Locate the cell with the specified text and output its (X, Y) center coordinate. 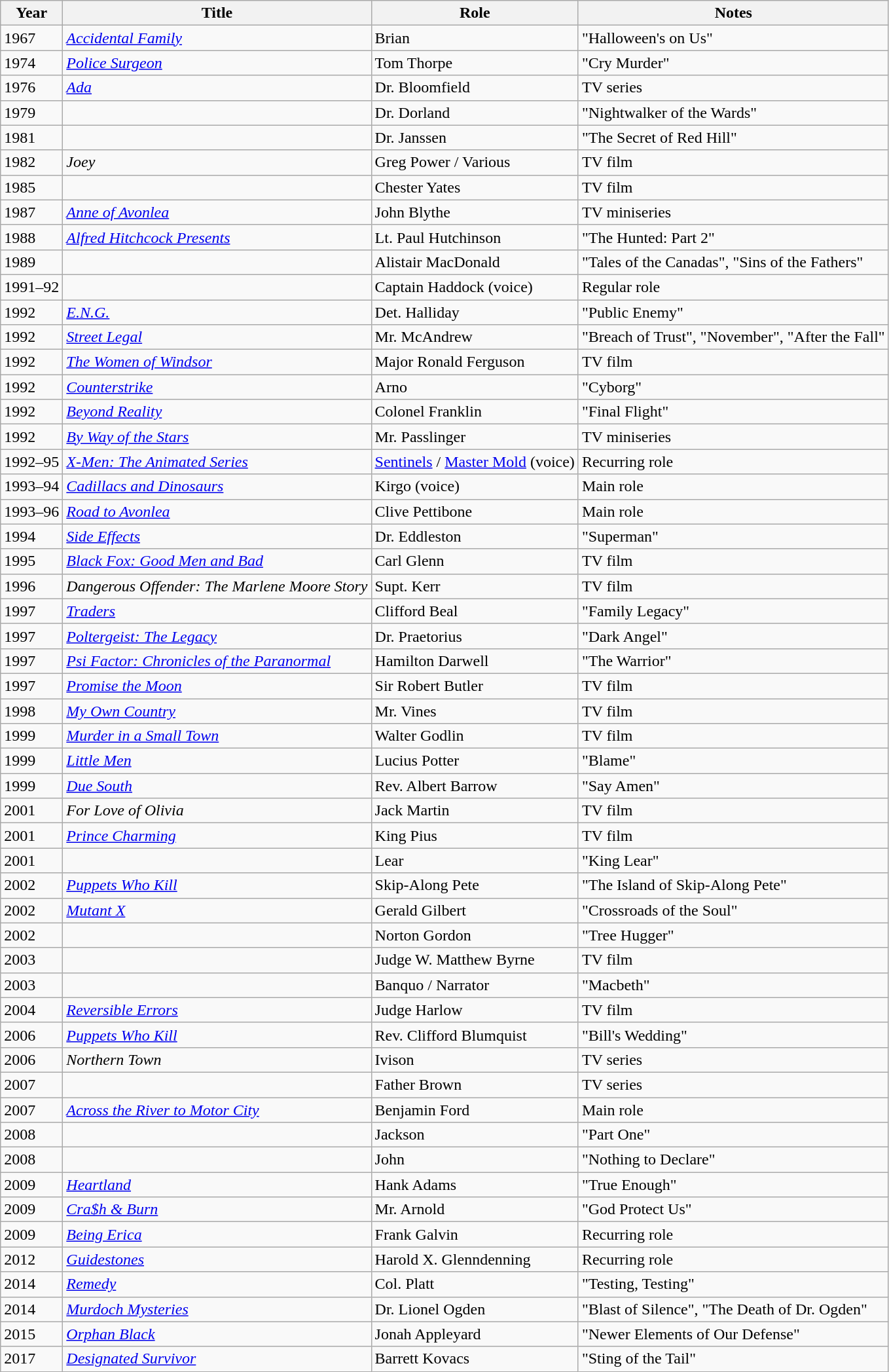
Guidestones (217, 1259)
Poltergeist: The Legacy (217, 636)
Police Surgeon (217, 63)
"The Island of Skip-Along Pete" (733, 885)
Orphan Black (217, 1334)
Kirgo (voice) (475, 487)
1967 (31, 38)
"Superman" (733, 536)
Accidental Family (217, 38)
Remedy (217, 1284)
Anne of Avonlea (217, 212)
Traders (217, 611)
1993–94 (31, 487)
Street Legal (217, 337)
1979 (31, 113)
Barrett Kovacs (475, 1359)
Dr. Bloomfield (475, 88)
"Sting of the Tail" (733, 1359)
Murdoch Mysteries (217, 1309)
Dr. Janssen (475, 138)
1974 (31, 63)
Greg Power / Various (475, 162)
Jackson (475, 1135)
Designated Survivor (217, 1359)
Hamilton Darwell (475, 661)
Title (217, 13)
1996 (31, 586)
Reversible Errors (217, 1010)
For Love of Olivia (217, 811)
1993–96 (31, 511)
Side Effects (217, 536)
"King Lear" (733, 861)
"Nothing to Declare" (733, 1160)
Beyond Reality (217, 412)
Clifford Beal (475, 611)
"Blame" (733, 761)
Colonel Franklin (475, 412)
1988 (31, 237)
E.N.G. (217, 312)
Notes (733, 13)
Mr. McAndrew (475, 337)
My Own Country (217, 711)
"Tales of the Canadas", "Sins of the Fathers" (733, 262)
John (475, 1160)
"Dark Angel" (733, 636)
"Cyborg" (733, 387)
Skip-Along Pete (475, 885)
"The Hunted: Part 2" (733, 237)
Col. Platt (475, 1284)
Jack Martin (475, 811)
Mr. Arnold (475, 1210)
"Public Enemy" (733, 312)
"Say Amen" (733, 786)
Ivison (475, 1060)
Black Fox: Good Men and Bad (217, 561)
Chester Yates (475, 187)
2012 (31, 1259)
Promise the Moon (217, 686)
Dr. Dorland (475, 113)
Mutant X (217, 910)
Heartland (217, 1185)
Alfred Hitchcock Presents (217, 237)
"Final Flight" (733, 412)
Dr. Praetorius (475, 636)
2015 (31, 1334)
Role (475, 13)
Northern Town (217, 1060)
Ada (217, 88)
1992–95 (31, 462)
"Tree Hugger" (733, 935)
Cra$h & Burn (217, 1210)
2004 (31, 1010)
Captain Haddock (voice) (475, 287)
1981 (31, 138)
"Macbeth" (733, 985)
Dr. Lionel Ogden (475, 1309)
Being Erica (217, 1234)
Benjamin Ford (475, 1110)
The Women of Windsor (217, 362)
1991–92 (31, 287)
Supt. Kerr (475, 586)
Hank Adams (475, 1185)
"Nightwalker of the Wards" (733, 113)
"God Protect Us" (733, 1210)
Lt. Paul Hutchinson (475, 237)
Walter Godlin (475, 736)
Frank Galvin (475, 1234)
Counterstrike (217, 387)
Little Men (217, 761)
Regular role (733, 287)
Det. Halliday (475, 312)
Joey (217, 162)
"The Warrior" (733, 661)
Murder in a Small Town (217, 736)
"Testing, Testing" (733, 1284)
King Pius (475, 836)
2017 (31, 1359)
Clive Pettibone (475, 511)
1994 (31, 536)
"Breach of Trust", "November", "After the Fall" (733, 337)
"Blast of Silence", "The Death of Dr. Ogden" (733, 1309)
1989 (31, 262)
1995 (31, 561)
Tom Thorpe (475, 63)
Prince Charming (217, 836)
Sentinels / Master Mold (voice) (475, 462)
Brian (475, 38)
Dangerous Offender: The Marlene Moore Story (217, 586)
Alistair MacDonald (475, 262)
"The Secret of Red Hill" (733, 138)
1998 (31, 711)
Harold X. Glenndenning (475, 1259)
Psi Factor: Chronicles of the Paranormal (217, 661)
1982 (31, 162)
Judge W. Matthew Byrne (475, 960)
"Cry Murder" (733, 63)
1987 (31, 212)
"Bill's Wedding" (733, 1035)
Norton Gordon (475, 935)
"Crossroads of the Soul" (733, 910)
Cadillacs and Dinosaurs (217, 487)
Lear (475, 861)
"Family Legacy" (733, 611)
Due South (217, 786)
Mr. Passlinger (475, 437)
Mr. Vines (475, 711)
1985 (31, 187)
Lucius Potter (475, 761)
Rev. Albert Barrow (475, 786)
Carl Glenn (475, 561)
Banquo / Narrator (475, 985)
Major Ronald Ferguson (475, 362)
Arno (475, 387)
Jonah Appleyard (475, 1334)
Gerald Gilbert (475, 910)
Rev. Clifford Blumquist (475, 1035)
"Halloween's on Us" (733, 38)
Sir Robert Butler (475, 686)
X-Men: The Animated Series (217, 462)
John Blythe (475, 212)
"Part One" (733, 1135)
"Newer Elements of Our Defense" (733, 1334)
Dr. Eddleston (475, 536)
Year (31, 13)
Judge Harlow (475, 1010)
Road to Avonlea (217, 511)
Across the River to Motor City (217, 1110)
By Way of the Stars (217, 437)
Father Brown (475, 1085)
1976 (31, 88)
"True Enough" (733, 1185)
